Return [X, Y] of the center of cell containing provided text 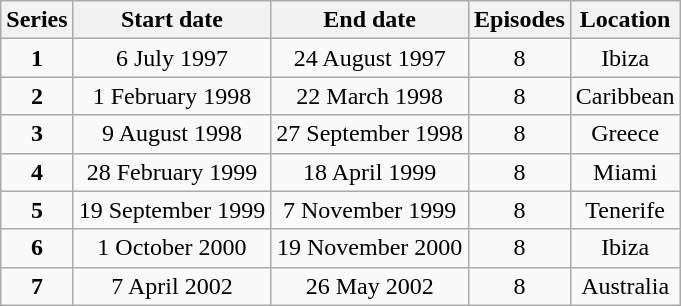
27 September 1998 [370, 134]
2 [37, 96]
1 February 1998 [172, 96]
1 October 2000 [172, 248]
24 August 1997 [370, 58]
7 [37, 286]
3 [37, 134]
6 [37, 248]
6 July 1997 [172, 58]
5 [37, 210]
Australia [625, 286]
1 [37, 58]
9 August 1998 [172, 134]
19 November 2000 [370, 248]
Caribbean [625, 96]
18 April 1999 [370, 172]
End date [370, 20]
26 May 2002 [370, 286]
7 April 2002 [172, 286]
Episodes [520, 20]
Miami [625, 172]
19 September 1999 [172, 210]
Location [625, 20]
28 February 1999 [172, 172]
7 November 1999 [370, 210]
4 [37, 172]
Start date [172, 20]
22 March 1998 [370, 96]
Greece [625, 134]
Tenerife [625, 210]
Series [37, 20]
